Identify which cell holds the provided text, then report its (x, y) central coordinate. 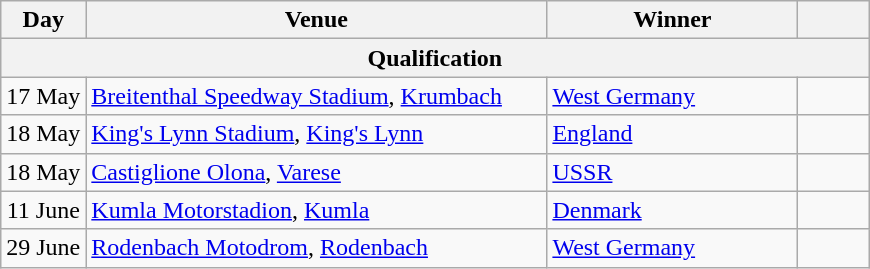
17 May (44, 96)
Venue (316, 20)
Qualification (435, 58)
USSR (672, 172)
Rodenbach Motodrom, Rodenbach (316, 248)
Denmark (672, 210)
11 June (44, 210)
Breitenthal Speedway Stadium, Krumbach (316, 96)
Kumla Motorstadion, Kumla (316, 210)
Castiglione Olona, Varese (316, 172)
King's Lynn Stadium, King's Lynn (316, 134)
Day (44, 20)
29 June (44, 248)
Winner (672, 20)
England (672, 134)
